Identify which cell holds the provided text, then report its [x, y] central coordinate. 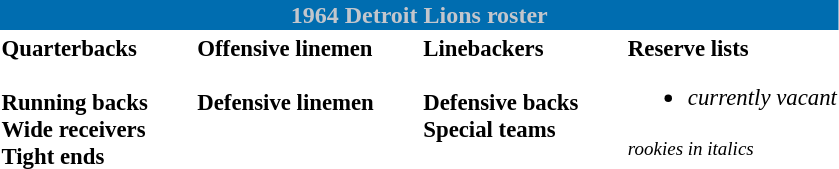
1964 Detroit Lions roster [419, 15]
